Identify which cell holds the provided text, then report its (x, y) central coordinate. 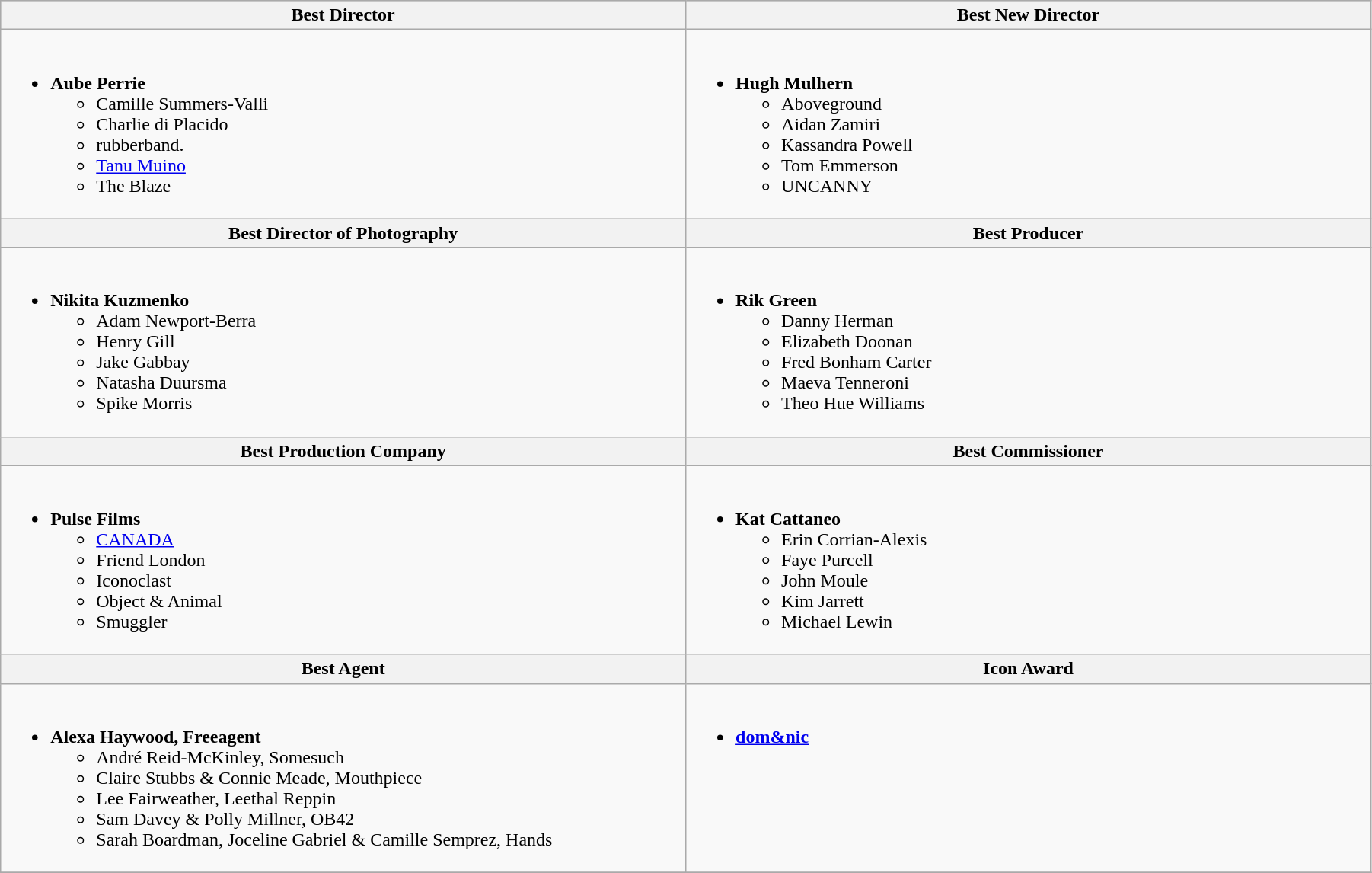
Icon Award (1029, 669)
Nikita KuzmenkoAdam Newport-BerraHenry GillJake GabbayNatasha DuursmaSpike Morris (343, 342)
Aube PerrieCamille Summers-ValliCharlie di Placidorubberband.Tanu MuinoThe Blaze (343, 124)
Best Director of Photography (343, 233)
Best Production Company (343, 451)
Best Producer (1029, 233)
Best New Director (1029, 15)
Best Agent (343, 669)
Rik GreenDanny HermanElizabeth DoonanFred Bonham CarterMaeva TenneroniTheo Hue Williams (1029, 342)
Best Commissioner (1029, 451)
Pulse FilmsCANADAFriend LondonIconoclastObject & AnimalSmuggler (343, 560)
Hugh MulhernAbovegroundAidan ZamiriKassandra PowellTom EmmersonUNCANNY (1029, 124)
Kat CattaneoErin Corrian-AlexisFaye PurcellJohn MouleKim JarrettMichael Lewin (1029, 560)
Best Director (343, 15)
dom&nic (1029, 778)
